Scan for the cell matching the given text and deliver its (x, y) coordinate at center. 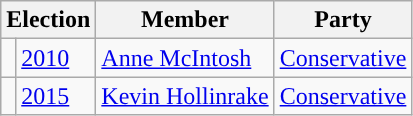
Member (185, 20)
Party (343, 20)
2015 (56, 96)
Kevin Hollinrake (185, 96)
Anne McIntosh (185, 58)
2010 (56, 58)
Election (48, 20)
